Identify which cell holds the provided text, then report its (x, y) central coordinate. 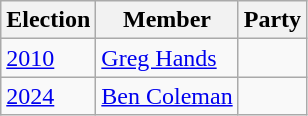
2024 (48, 96)
2010 (48, 58)
Election (48, 20)
Ben Coleman (167, 96)
Party (272, 20)
Greg Hands (167, 58)
Member (167, 20)
